Find where the given text appears and provide that cell's center as (X, Y) coordinate. 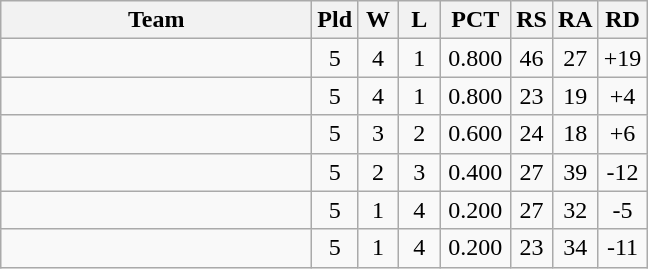
RS (532, 20)
PCT (476, 20)
34 (575, 248)
L (420, 20)
39 (575, 172)
RD (622, 20)
Team (156, 20)
+4 (622, 96)
0.400 (476, 172)
RA (575, 20)
18 (575, 134)
19 (575, 96)
-11 (622, 248)
24 (532, 134)
-5 (622, 210)
0.600 (476, 134)
-12 (622, 172)
Pld (335, 20)
W (378, 20)
+19 (622, 58)
32 (575, 210)
46 (532, 58)
+6 (622, 134)
